Return [x, y] of the center of cell containing provided text 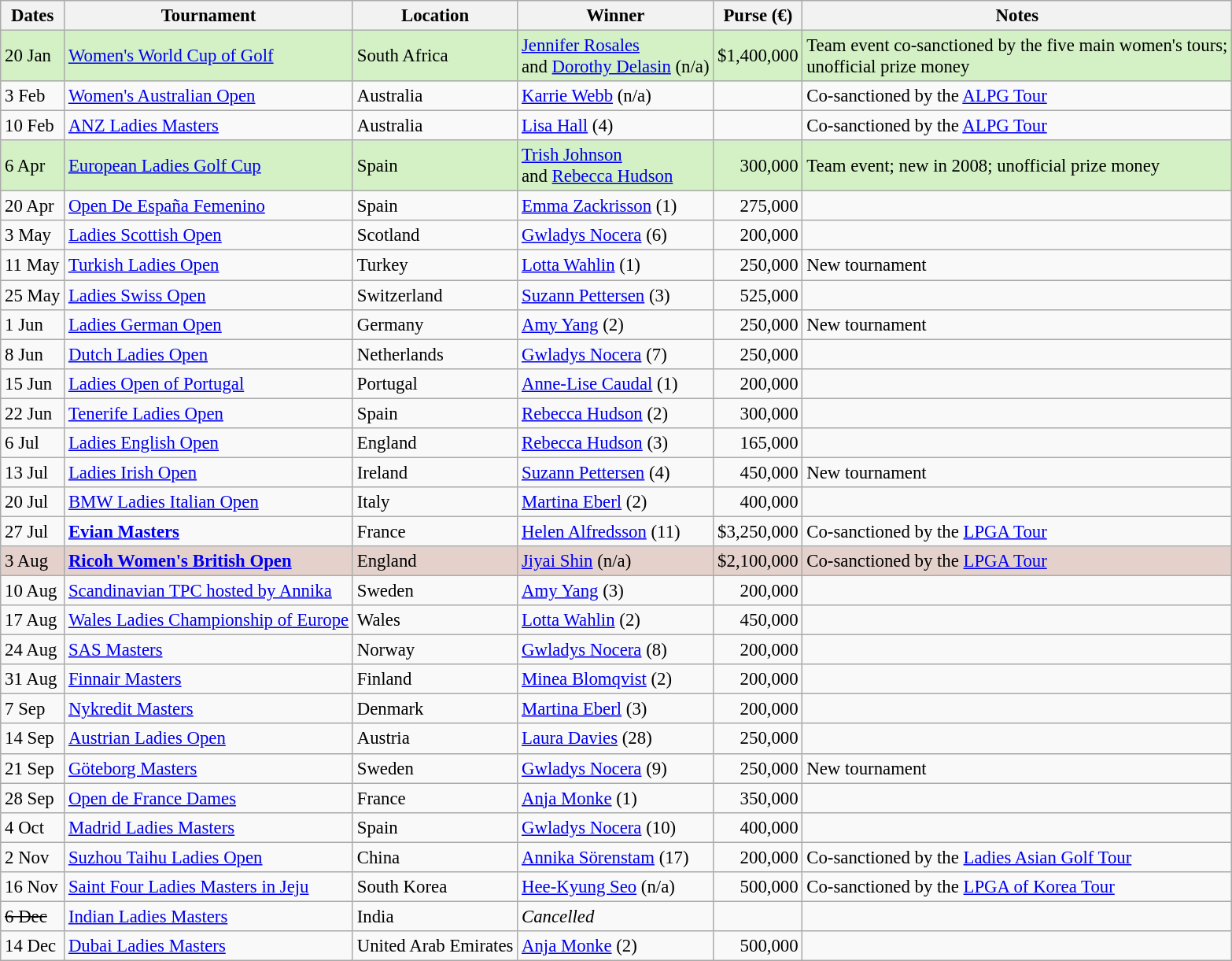
Denmark [434, 709]
Ricoh Women's British Open [209, 561]
Open de France Dames [209, 798]
6 Apr [33, 165]
Suzhou Taihu Ladies Open [209, 857]
$3,250,000 [758, 531]
Turkey [434, 265]
Amy Yang (3) [615, 591]
BMW Ladies Italian Open [209, 502]
Austria [434, 739]
20 Jan [33, 57]
Amy Yang (2) [615, 324]
Hee-Kyung Seo (n/a) [615, 887]
275,000 [758, 206]
Italy [434, 502]
Ladies Swiss Open [209, 295]
3 May [33, 235]
Emma Zackrisson (1) [615, 206]
Cancelled [615, 916]
31 Aug [33, 679]
Laura Davies (28) [615, 739]
2 Nov [33, 857]
21 Sep [33, 768]
Scandinavian TPC hosted by Annika [209, 591]
20 Jul [33, 502]
Netherlands [434, 354]
SAS Masters [209, 650]
Open De España Femenino [209, 206]
1 Jun [33, 324]
Anja Monke (2) [615, 946]
Göteborg Masters [209, 768]
Lotta Wahlin (1) [615, 265]
8 Jun [33, 354]
Women's World Cup of Golf [209, 57]
Portugal [434, 383]
Gwladys Nocera (10) [615, 827]
Turkish Ladies Open [209, 265]
Dubai Ladies Masters [209, 946]
Trish Johnsonand Rebecca Hudson [615, 165]
Jiyai Shin (n/a) [615, 561]
Team event co-sanctioned by the five main women's tours;unofficial prize money [1017, 57]
Lisa Hall (4) [615, 126]
17 Aug [33, 620]
Gwladys Nocera (9) [615, 768]
24 Aug [33, 650]
Martina Eberl (2) [615, 502]
Annika Sörenstam (17) [615, 857]
Germany [434, 324]
Jennifer Rosalesand Dorothy Delasin (n/a) [615, 57]
Anne-Lise Caudal (1) [615, 383]
Austrian Ladies Open [209, 739]
13 Jul [33, 472]
Gwladys Nocera (8) [615, 650]
Lotta Wahlin (2) [615, 620]
28 Sep [33, 798]
6 Jul [33, 443]
10 Feb [33, 126]
20 Apr [33, 206]
22 Jun [33, 413]
10 Aug [33, 591]
South Africa [434, 57]
Suzann Pettersen (3) [615, 295]
$2,100,000 [758, 561]
Tenerife Ladies Open [209, 413]
Dutch Ladies Open [209, 354]
Helen Alfredsson (11) [615, 531]
25 May [33, 295]
165,000 [758, 443]
Ladies English Open [209, 443]
Co-sanctioned by the Ladies Asian Golf Tour [1017, 857]
11 May [33, 265]
6 Dec [33, 916]
Tournament [209, 16]
China [434, 857]
Karrie Webb (n/a) [615, 96]
Norway [434, 650]
Martina Eberl (3) [615, 709]
Purse (€) [758, 16]
Ladies German Open [209, 324]
Gwladys Nocera (7) [615, 354]
Anja Monke (1) [615, 798]
Co-sanctioned by the LPGA of Korea Tour [1017, 887]
Scotland [434, 235]
Dates [33, 16]
India [434, 916]
Location [434, 16]
Suzann Pettersen (4) [615, 472]
Ladies Open of Portugal [209, 383]
Madrid Ladies Masters [209, 827]
Nykredit Masters [209, 709]
United Arab Emirates [434, 946]
Gwladys Nocera (6) [615, 235]
Evian Masters [209, 531]
15 Jun [33, 383]
Saint Four Ladies Masters in Jeju [209, 887]
Ladies Scottish Open [209, 235]
4 Oct [33, 827]
7 Sep [33, 709]
14 Sep [33, 739]
Rebecca Hudson (2) [615, 413]
3 Feb [33, 96]
South Korea [434, 887]
Wales Ladies Championship of Europe [209, 620]
Winner [615, 16]
525,000 [758, 295]
Switzerland [434, 295]
Finland [434, 679]
$1,400,000 [758, 57]
Notes [1017, 16]
Indian Ladies Masters [209, 916]
Rebecca Hudson (3) [615, 443]
Finnair Masters [209, 679]
Wales [434, 620]
16 Nov [33, 887]
Ireland [434, 472]
27 Jul [33, 531]
European Ladies Golf Cup [209, 165]
ANZ Ladies Masters [209, 126]
Women's Australian Open [209, 96]
Minea Blomqvist (2) [615, 679]
Ladies Irish Open [209, 472]
14 Dec [33, 946]
350,000 [758, 798]
Team event; new in 2008; unofficial prize money [1017, 165]
3 Aug [33, 561]
